Detect which cell encompasses the target text, then output its [x, y] center coordinate. 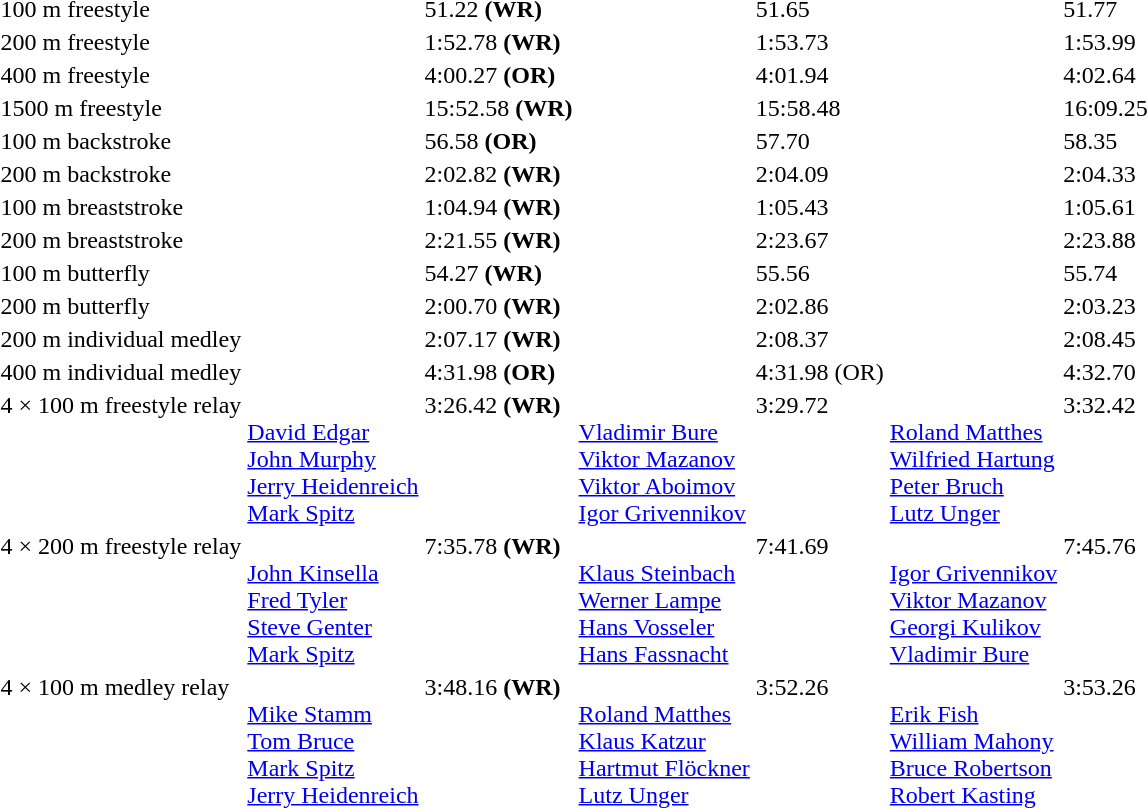
15:52.58 (WR) [498, 108]
1:53.73 [820, 42]
55.56 [820, 273]
Vladimir Bure Viktor MazanovViktor Aboimov Igor Grivennikov [664, 459]
1:04.94 (WR) [498, 207]
7:35.78 (WR) [498, 600]
2:02.82 (WR) [498, 174]
1:52.78 (WR) [498, 42]
2:04.09 [820, 174]
2:08.37 [820, 339]
John KinsellaFred Tyler Steve Genter Mark Spitz [333, 600]
4:00.27 (OR) [498, 75]
2:07.17 (WR) [498, 339]
57.70 [820, 141]
3:29.72 [820, 459]
54.27 (WR) [498, 273]
Igor Grivennikov Viktor Mazanov Georgi Kulikov Vladimir Bure [973, 600]
2:02.86 [820, 306]
2:23.67 [820, 240]
Roland Matthes Wilfried Hartung Peter Bruch Lutz Unger [973, 459]
Klaus Steinbach Werner Lampe Hans Vosseler Hans Fassnacht [664, 600]
7:41.69 [820, 600]
1:05.43 [820, 207]
15:58.48 [820, 108]
3:26.42 (WR) [498, 459]
2:00.70 (WR) [498, 306]
56.58 (OR) [498, 141]
2:21.55 (WR) [498, 240]
4:01.94 [820, 75]
David EdgarJohn Murphy Jerry Heidenreich Mark Spitz [333, 459]
